Locate the cell with the specified text and output its [X, Y] center coordinate. 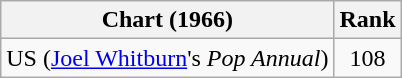
108 [368, 58]
Rank [368, 20]
Chart (1966) [168, 20]
US (Joel Whitburn's Pop Annual) [168, 58]
